Identify which cell holds the provided text, then report its [X, Y] central coordinate. 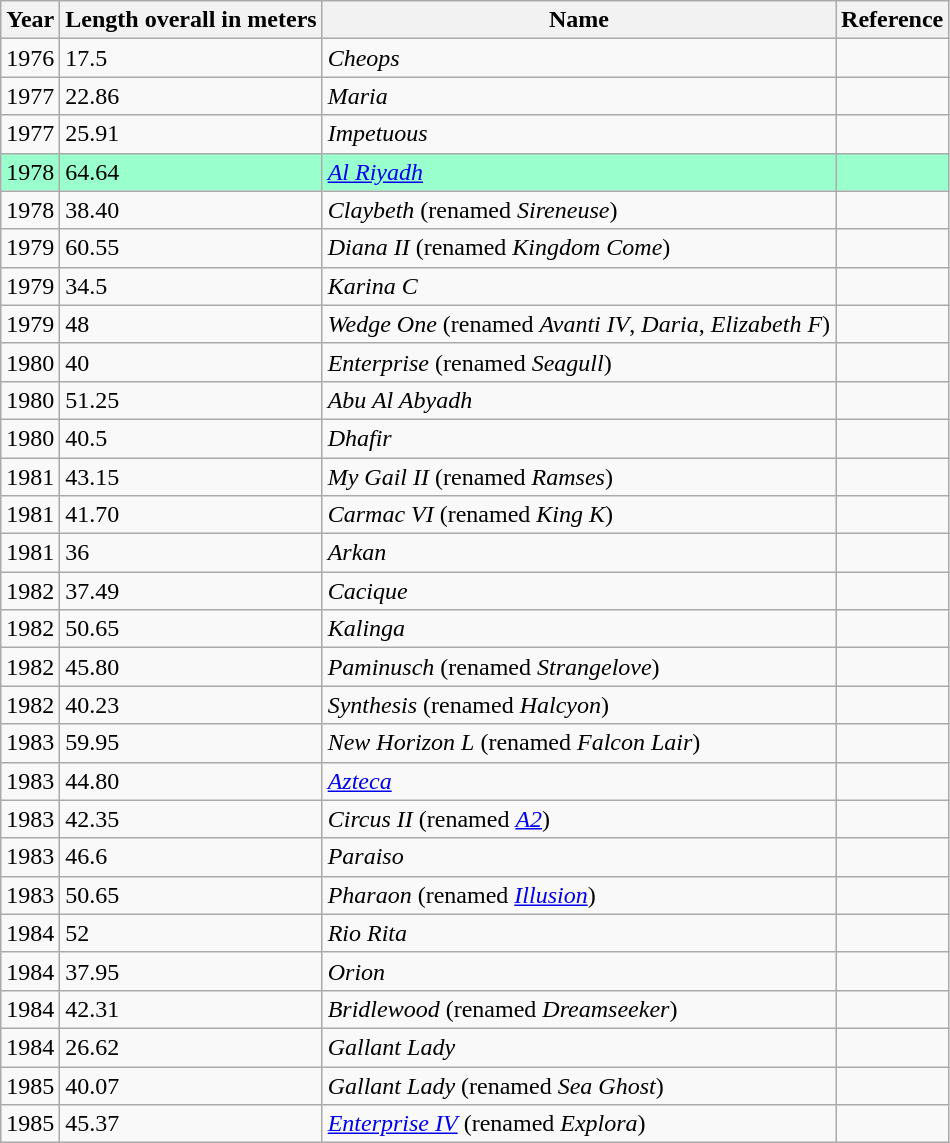
Kalinga [578, 629]
26.62 [191, 1047]
Name [578, 20]
Circus II (renamed A2) [578, 819]
Gallant Lady [578, 1047]
64.64 [191, 172]
36 [191, 553]
Orion [578, 971]
Cacique [578, 591]
1976 [30, 58]
34.5 [191, 286]
40.07 [191, 1085]
25.91 [191, 134]
Maria [578, 96]
46.6 [191, 857]
Arkan [578, 553]
37.49 [191, 591]
Al Riyadh [578, 172]
42.31 [191, 1009]
Paminusch (renamed Strangelove) [578, 667]
Claybeth (renamed Sireneuse) [578, 210]
Karina C [578, 286]
38.40 [191, 210]
Length overall in meters [191, 20]
Azteca [578, 781]
Cheops [578, 58]
Wedge One (renamed Avanti IV, Daria, Elizabeth F) [578, 324]
Carmac VI (renamed King K) [578, 515]
Rio Rita [578, 933]
45.37 [191, 1124]
Reference [892, 20]
Synthesis (renamed Halcyon) [578, 705]
Abu Al Abyadh [578, 400]
17.5 [191, 58]
Dhafir [578, 438]
37.95 [191, 971]
Diana II (renamed Kingdom Come) [578, 248]
New Horizon L (renamed Falcon Lair) [578, 743]
Paraiso [578, 857]
22.86 [191, 96]
40.23 [191, 705]
52 [191, 933]
My Gail II (renamed Ramses) [578, 477]
Gallant Lady (renamed Sea Ghost) [578, 1085]
Bridlewood (renamed Dreamseeker) [578, 1009]
Enterprise IV (renamed Explora) [578, 1124]
Impetuous [578, 134]
44.80 [191, 781]
51.25 [191, 400]
Enterprise (renamed Seagull) [578, 362]
Pharaon (renamed Illusion) [578, 895]
43.15 [191, 477]
42.35 [191, 819]
40 [191, 362]
45.80 [191, 667]
Year [30, 20]
59.95 [191, 743]
60.55 [191, 248]
48 [191, 324]
41.70 [191, 515]
40.5 [191, 438]
